For the text-containing cell, return its midpoint in [X, Y] coordinate format. 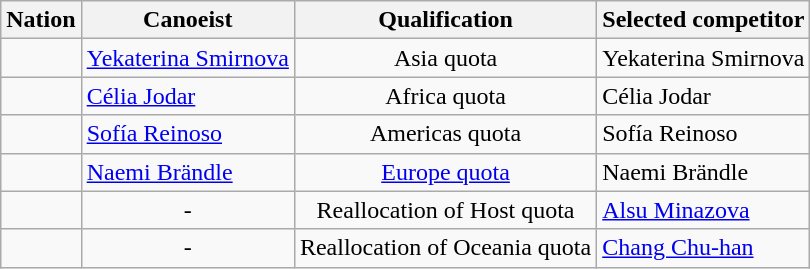
Nation [41, 20]
Reallocation of Oceania quota [445, 248]
Selected competitor [704, 20]
Alsu Minazova [704, 210]
Chang Chu-han [704, 248]
Canoeist [188, 20]
Qualification [445, 20]
Reallocation of Host quota [445, 210]
Europe quota [445, 172]
Asia quota [445, 58]
Americas quota [445, 134]
Africa quota [445, 96]
